Extract the (x, y) coordinate from the center of the cell holding the provided text.  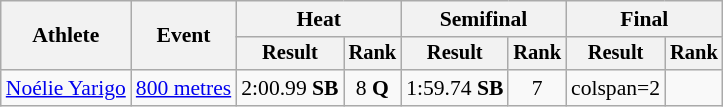
1:59.74 SB (454, 88)
8 Q (373, 88)
colspan=2 (616, 88)
2:00.99 SB (290, 88)
7 (537, 88)
Noélie Yarigo (66, 88)
Heat (318, 19)
Event (184, 36)
800 metres (184, 88)
Final (644, 19)
Athlete (66, 36)
Semifinal (484, 19)
